Pinpoint the cell where the given text exists, returning its [X, Y] midpoint coordinate. 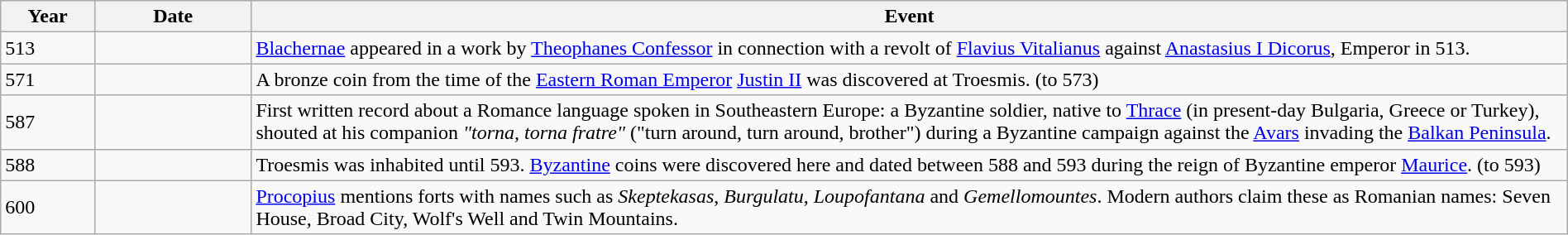
Date [172, 17]
588 [48, 165]
587 [48, 122]
571 [48, 79]
Year [48, 17]
Blachernae appeared in a work by Theophanes Confessor in connection with a revolt of Flavius Vitalianus against Anastasius I Dicorus, Emperor in 513. [910, 48]
Event [910, 17]
600 [48, 207]
513 [48, 48]
A bronze coin from the time of the Eastern Roman Emperor Justin II was discovered at Troesmis. (to 573) [910, 79]
